From the cell containing the given text, extract its center point as (x, y) coordinate. 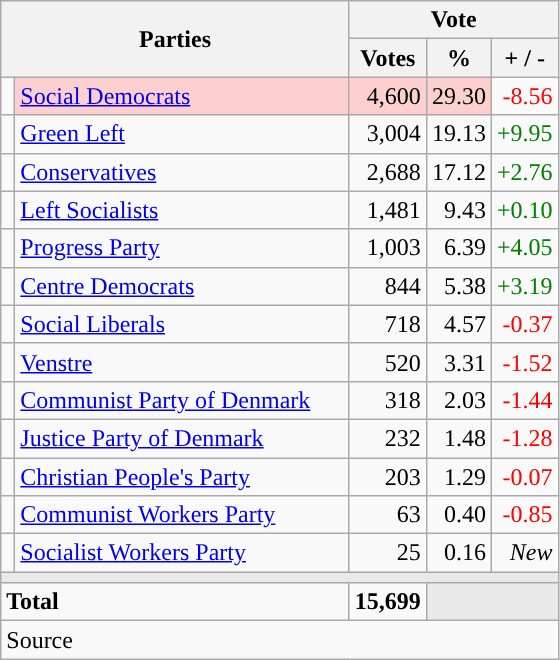
2,688 (388, 172)
6.39 (458, 248)
+ / - (524, 58)
% (458, 58)
Social Democrats (182, 96)
1.29 (458, 477)
203 (388, 477)
4.57 (458, 324)
4,600 (388, 96)
Green Left (182, 134)
5.38 (458, 286)
+2.76 (524, 172)
Source (280, 640)
520 (388, 362)
1,003 (388, 248)
+3.19 (524, 286)
232 (388, 438)
Venstre (182, 362)
15,699 (388, 602)
-0.85 (524, 515)
3.31 (458, 362)
-1.44 (524, 400)
Social Liberals (182, 324)
19.13 (458, 134)
318 (388, 400)
New (524, 553)
+0.10 (524, 210)
Communist Party of Denmark (182, 400)
844 (388, 286)
0.16 (458, 553)
Centre Democrats (182, 286)
Christian People's Party (182, 477)
-8.56 (524, 96)
Justice Party of Denmark (182, 438)
-0.37 (524, 324)
Socialist Workers Party (182, 553)
Votes (388, 58)
-1.28 (524, 438)
-1.52 (524, 362)
17.12 (458, 172)
0.40 (458, 515)
Parties (176, 39)
+4.05 (524, 248)
+9.95 (524, 134)
9.43 (458, 210)
Total (176, 602)
Communist Workers Party (182, 515)
3,004 (388, 134)
Conservatives (182, 172)
63 (388, 515)
Left Socialists (182, 210)
Vote (454, 20)
1.48 (458, 438)
29.30 (458, 96)
1,481 (388, 210)
Progress Party (182, 248)
25 (388, 553)
2.03 (458, 400)
718 (388, 324)
-0.07 (524, 477)
